Locate the cell with the specified text and output its (X, Y) center coordinate. 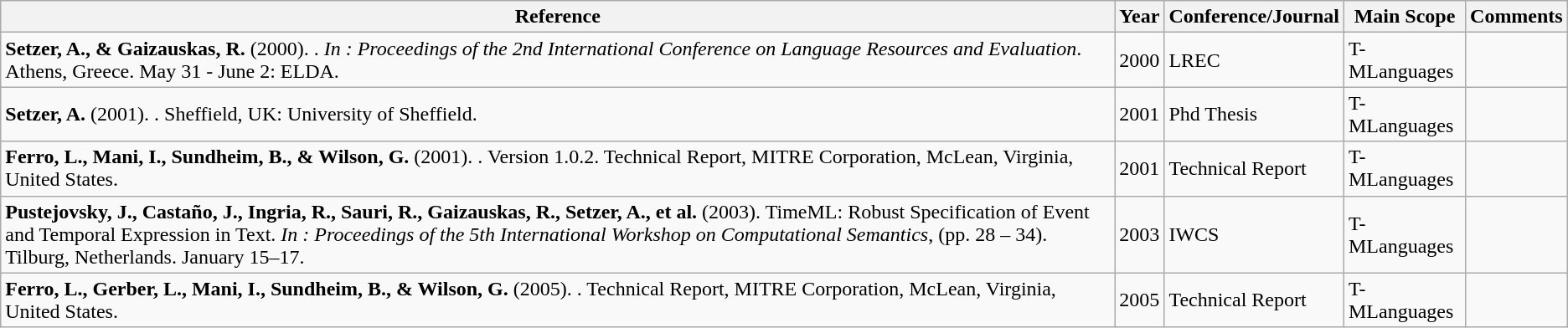
Conference/Journal (1255, 17)
Phd Thesis (1255, 114)
Year (1139, 17)
IWCS (1255, 234)
2000 (1139, 60)
2005 (1139, 300)
Reference (558, 17)
Ferro, L., Gerber, L., Mani, I., Sundheim, B., & Wilson, G. (2005). . Technical Report, MITRE Corporation, McLean, Virginia, United States. (558, 300)
2003 (1139, 234)
LREC (1255, 60)
Ferro, L., Mani, I., Sundheim, B., & Wilson, G. (2001). . Version 1.0.2. Technical Report, MITRE Corporation, McLean, Virginia, United States. (558, 169)
Comments (1517, 17)
Setzer, A. (2001). . Sheffield, UK: University of Sheffield. (558, 114)
Main Scope (1404, 17)
